Find where the given text appears and provide that cell's center as [x, y] coordinate. 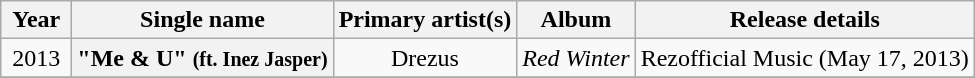
"Me & U" (ft. Inez Jasper) [202, 58]
Primary artist(s) [425, 20]
2013 [36, 58]
Single name [202, 20]
Year [36, 20]
Drezus [425, 58]
Red Winter [576, 58]
Release details [804, 20]
Rezofficial Music (May 17, 2013) [804, 58]
Album [576, 20]
